Locate the cell with the specified text and output its [X, Y] center coordinate. 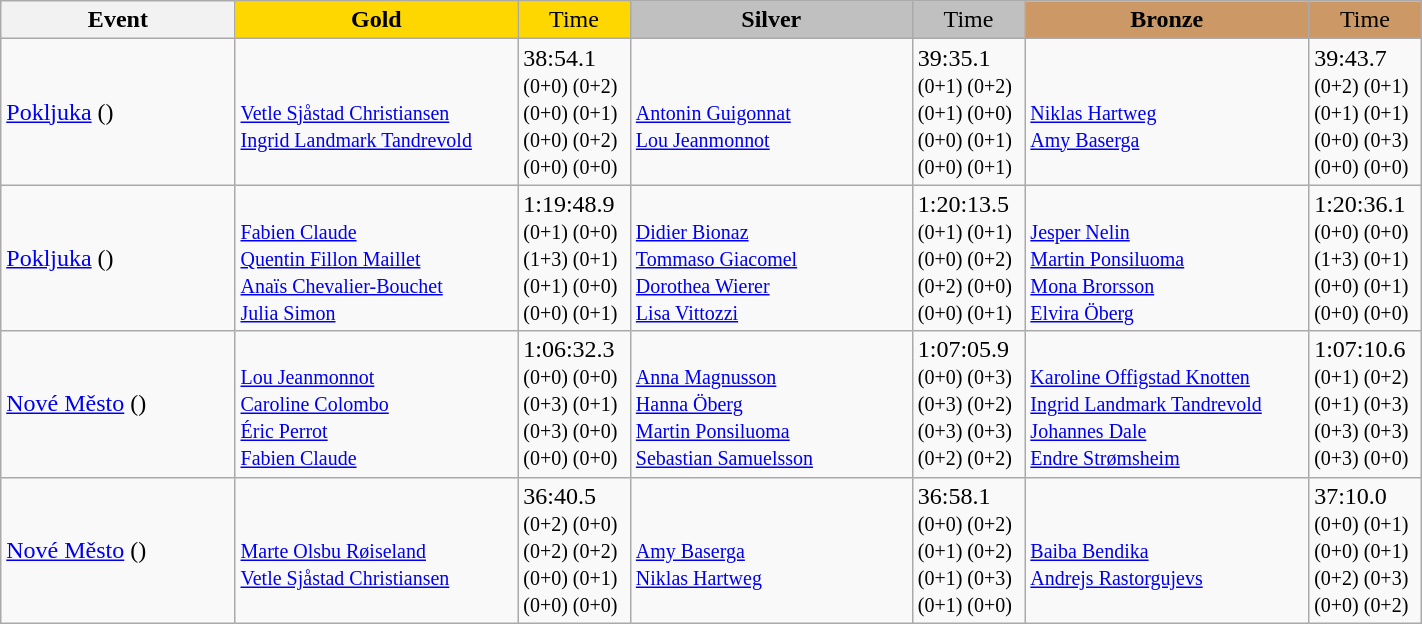
Didier BionazTommaso GiacomelDorothea WiererLisa Vittozzi [771, 258]
1:07:10.6(0+1) (0+2)(0+1) (0+3)(0+3) (0+3)(0+3) (0+0) [1366, 404]
39:35.1(0+1) (0+2)(0+1) (0+0)(0+0) (0+1)(0+0) (0+1) [968, 112]
36:58.1(0+0) (0+2)(0+1) (0+2)(0+1) (0+3)(0+1) (0+0) [968, 550]
37:10.0(0+0) (0+1)(0+0) (0+1)(0+2) (0+3)(0+0) (0+2) [1366, 550]
39:43.7(0+2) (0+1)(0+1) (0+1)(0+0) (0+3)(0+0) (0+0) [1366, 112]
Event [118, 20]
Antonin GuigonnatLou Jeanmonnot [771, 112]
Lou JeanmonnotCaroline ColomboÉric PerrotFabien Claude [376, 404]
1:20:13.5(0+1) (0+1)(0+0) (0+2)(0+2) (0+0)(0+0) (0+1) [968, 258]
1:07:05.9(0+0) (0+3)(0+3) (0+2)(0+3) (0+3)(0+2) (0+2) [968, 404]
36:40.5(0+2) (0+0)(0+2) (0+2)(0+0) (0+1)(0+0) (0+0) [574, 550]
1:06:32.3(0+0) (0+0)(0+3) (0+1)(0+3) (0+0)(0+0) (0+0) [574, 404]
Bronze [1167, 20]
Karoline Offigstad KnottenIngrid Landmark TandrevoldJohannes DaleEndre Strømsheim [1167, 404]
1:20:36.1(0+0) (0+0)(1+3) (0+1)(0+0) (0+1)(0+0) (0+0) [1366, 258]
Amy BasergaNiklas Hartweg [771, 550]
Vetle Sjåstad ChristiansenIngrid Landmark Tandrevold [376, 112]
1:19:48.9(0+1) (0+0)(1+3) (0+1)(0+1) (0+0)(0+0) (0+1) [574, 258]
Anna MagnussonHanna ÖbergMartin PonsiluomaSebastian Samuelsson [771, 404]
Silver [771, 20]
Marte Olsbu RøiselandVetle Sjåstad Christiansen [376, 550]
Fabien ClaudeQuentin Fillon MailletAnaïs Chevalier-BouchetJulia Simon [376, 258]
38:54.1(0+0) (0+2)(0+0) (0+1)(0+0) (0+2)(0+0) (0+0) [574, 112]
Niklas HartwegAmy Baserga [1167, 112]
Gold [376, 20]
Baiba BendikaAndrejs Rastorgujevs [1167, 550]
Jesper NelinMartin PonsiluomaMona BrorssonElvira Öberg [1167, 258]
